Determine the (x, y) coordinate at the center of the cell enclosing the given text.  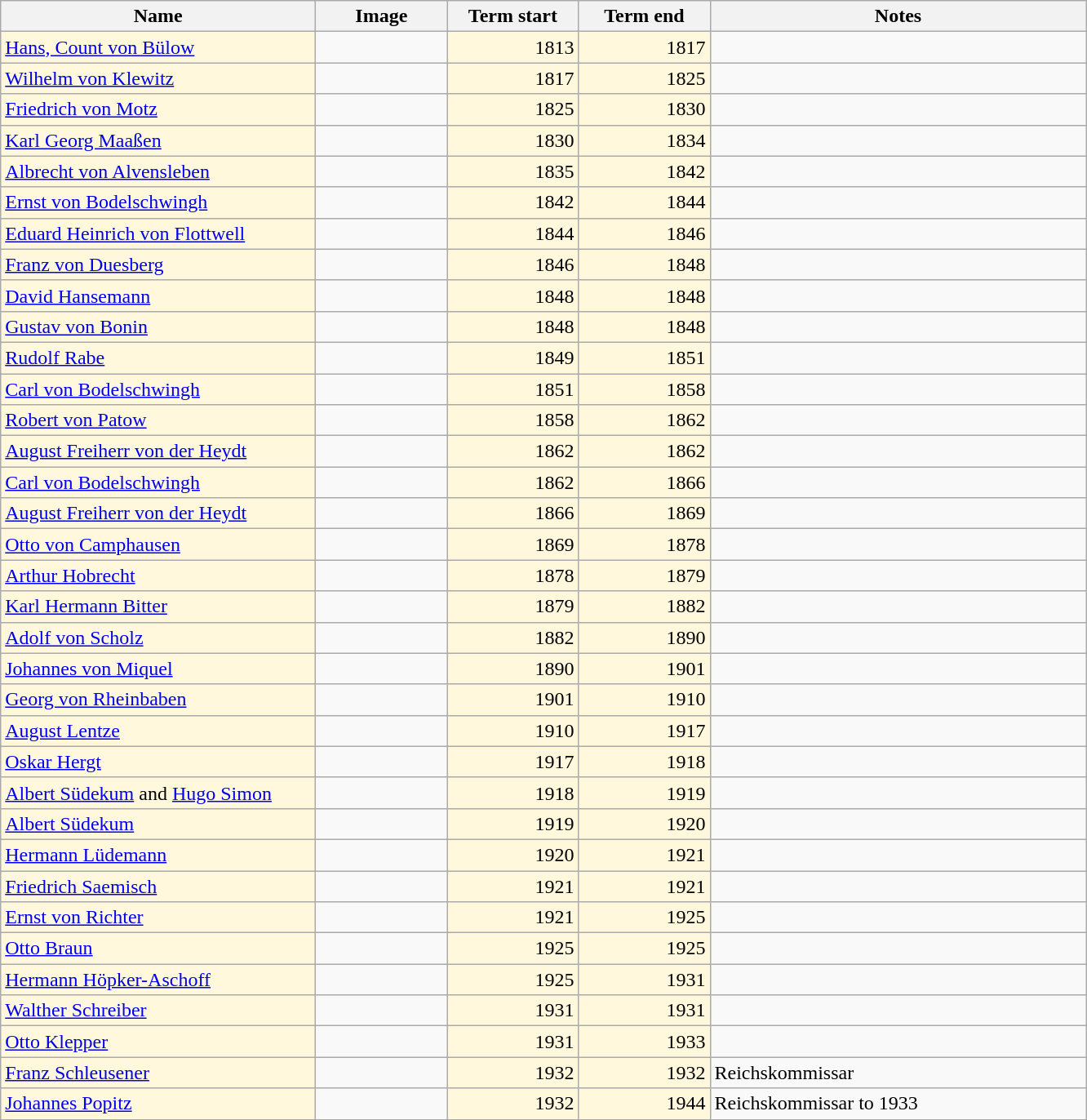
1933 (645, 1042)
1834 (645, 140)
Image (382, 16)
Hermann Lüdemann (158, 855)
Eduard Heinrich von Flottwell (158, 233)
1835 (512, 171)
Ernst von Richter (158, 918)
Term end (645, 16)
Johannes Popitz (158, 1104)
1849 (512, 358)
1813 (512, 47)
Karl Georg Maaßen (158, 140)
Reichskommissar to 1933 (898, 1104)
Hans, Count von Bülow (158, 47)
Otto Braun (158, 949)
Albrecht von Alvensleben (158, 171)
Rudolf Rabe (158, 358)
Albert Südekum and Hugo Simon (158, 793)
Georg von Rheinbaben (158, 700)
Reichskommissar (898, 1073)
Karl Hermann Bitter (158, 607)
1944 (645, 1104)
Franz von Duesberg (158, 264)
Walther Schreiber (158, 1011)
Arthur Hobrecht (158, 576)
Ernst von Bodelschwingh (158, 202)
Franz Schleusener (158, 1073)
Term start (512, 16)
Friedrich Saemisch (158, 886)
Hermann Höpker-Aschoff (158, 980)
Friedrich von Motz (158, 109)
Name (158, 16)
Albert Südekum (158, 824)
Johannes von Miquel (158, 669)
Gustav von Bonin (158, 327)
Otto Klepper (158, 1042)
Otto von Camphausen (158, 544)
David Hansemann (158, 296)
Notes (898, 16)
August Lentze (158, 731)
Wilhelm von Klewitz (158, 78)
Robert von Patow (158, 420)
Oskar Hergt (158, 762)
Adolf von Scholz (158, 638)
